Search for the cell housing the specified text and yield its (X, Y) center coordinate. 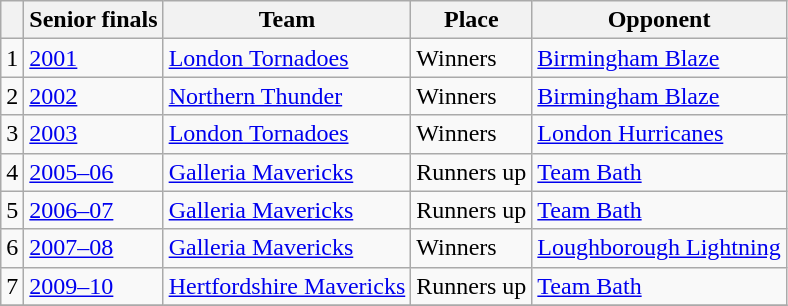
Hertfordshire Mavericks (287, 286)
Place (472, 20)
Opponent (659, 20)
2 (12, 96)
2002 (94, 96)
5 (12, 210)
2003 (94, 134)
1 (12, 58)
4 (12, 172)
7 (12, 286)
2001 (94, 58)
2009–10 (94, 286)
2007–08 (94, 248)
London Hurricanes (659, 134)
Team (287, 20)
6 (12, 248)
Northern Thunder (287, 96)
2005–06 (94, 172)
3 (12, 134)
Loughborough Lightning (659, 248)
Senior finals (94, 20)
2006–07 (94, 210)
